Output the (x, y) coordinate of the center of the cell containing the given text.  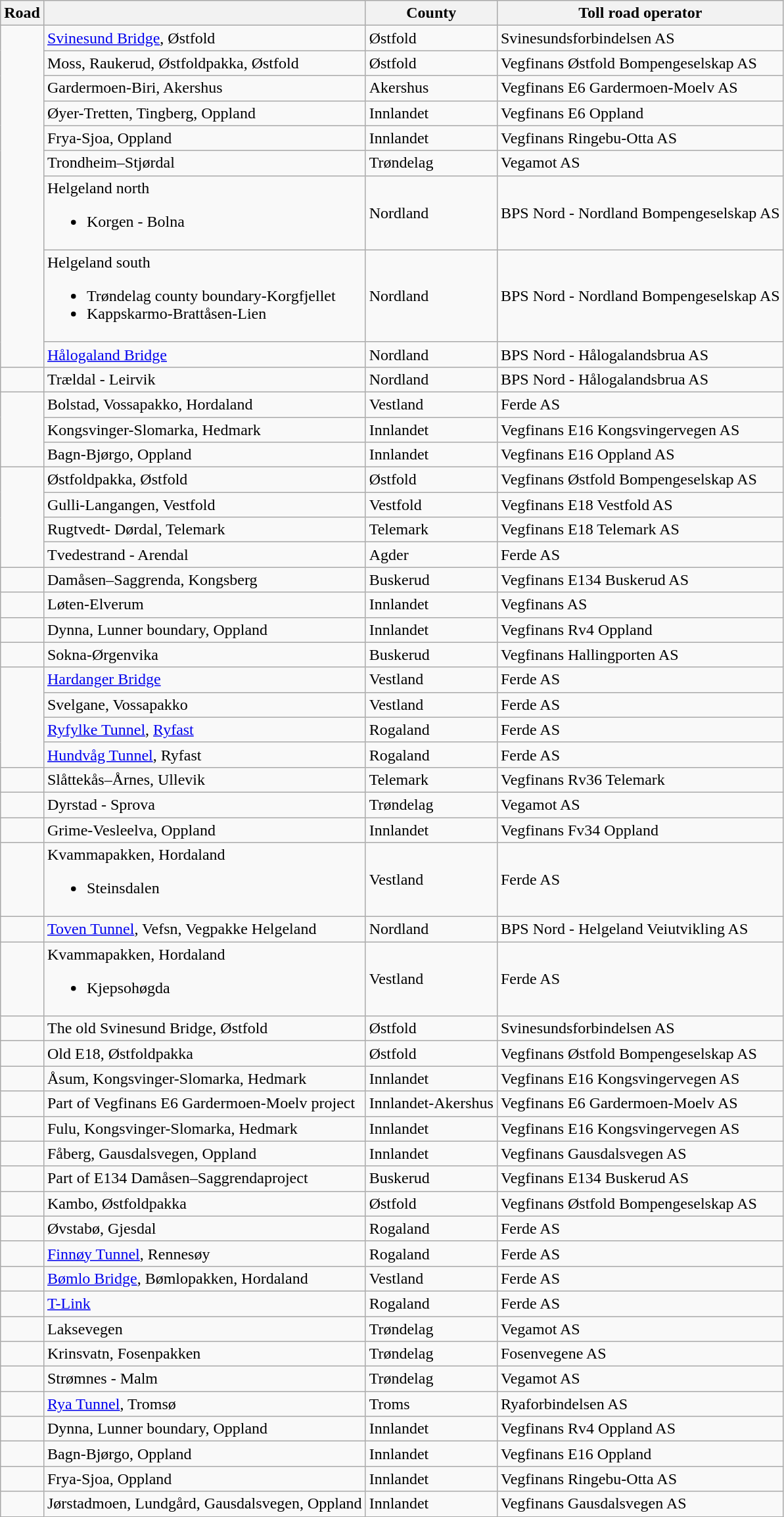
Løten-Elverum (204, 605)
Vegfinans E6 Oppland (640, 113)
Toven Tunnel, Vefsn, Vegpakke Helgeland (204, 929)
Trondheim–Stjørdal (204, 163)
Krinsvatn, Fosenpakken (204, 1354)
Innlandet-Akershus (431, 1104)
Kvammapakken, HordalandSteinsdalen (204, 879)
Vegfinans Fv34 Oppland (640, 830)
Bømlo Bridge, Bømlopakken, Hordaland (204, 1278)
Svelgane, Vossapakko (204, 705)
Sokna-Ørgenvika (204, 655)
Rugtvedt- Dørdal, Telemark (204, 530)
Øyer-Tretten, Tingberg, Oppland (204, 113)
Laksevegen (204, 1328)
Gulli-Langangen, Vestfold (204, 505)
Helgeland southTrøndelag county boundary-KorgfjelletKappskarmo-Brattåsen-Lien (204, 296)
Damåsen–Saggrenda, Kongsberg (204, 580)
T-Link (204, 1303)
Vegfinans AS (640, 605)
Finnøy Tunnel, Rennesøy (204, 1253)
Ryfylke Tunnel, Ryfast (204, 730)
Toll road operator (640, 13)
Vestfold (431, 505)
Vegfinans Rv4 Oppland AS (640, 1429)
Kvammapakken, HordalandKjepsohøgda (204, 979)
Fåberg, Gausdalsvegen, Oppland (204, 1154)
BPS Nord - Helgeland Veiutvikling AS (640, 929)
Strømnes - Malm (204, 1379)
Vegfinans E18 Vestfold AS (640, 505)
Kongsvinger-Slomarka, Hedmark (204, 429)
Vegfinans Hallingporten AS (640, 655)
Troms (431, 1404)
Bolstad, Vossapakko, Hordaland (204, 404)
Part of Vegfinans E6 Gardermoen-Moelv project (204, 1104)
Vegfinans Rv4 Oppland (640, 630)
Akershus (431, 88)
Svinesund Bridge, Østfold (204, 38)
Rya Tunnel, Tromsø (204, 1404)
Old E18, Østfoldpakka (204, 1054)
The old Svinesund Bridge, Østfold (204, 1029)
Part of E134 Damåsen–Saggrendaproject (204, 1179)
Jørstadmoen, Lundgård, Gausdalsvegen, Oppland (204, 1504)
Tvedestrand - Arendal (204, 555)
Gardermoen-Biri, Akershus (204, 88)
Kambo, Østfoldpakka (204, 1203)
Fulu, Kongsvinger-Slomarka, Hedmark (204, 1129)
Vegfinans E18 Telemark AS (640, 530)
Dyrstad - Sprova (204, 805)
Ryaforbindelsen AS (640, 1404)
Moss, Raukerud, Østfoldpakka, Østfold (204, 63)
Vegfinans Rv36 Telemark (640, 780)
Åsum, Kongsvinger-Slomarka, Hedmark (204, 1079)
Vegfinans E16 Oppland AS (640, 455)
Hardanger Bridge (204, 680)
Hundvåg Tunnel, Ryfast (204, 755)
Øvstabø, Gjesdal (204, 1228)
Helgeland northKorgen - Bolna (204, 213)
Østfoldpakka, Østfold (204, 480)
Road (22, 13)
Fosenvegene AS (640, 1354)
Slåttekås–Årnes, Ullevik (204, 780)
Vegfinans E16 Oppland (640, 1454)
Grime-Vesleelva, Oppland (204, 830)
County (431, 13)
Trældal - Leirvik (204, 379)
Agder (431, 555)
Hålogaland Bridge (204, 354)
